Find where the given text appears and provide that cell's center as [X, Y] coordinate. 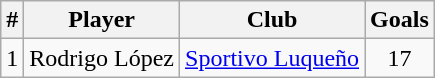
Player [102, 20]
Club [272, 20]
17 [400, 58]
Sportivo Luqueño [272, 58]
Goals [400, 20]
1 [12, 58]
# [12, 20]
Rodrigo López [102, 58]
